Find where the given text appears and provide that cell's center as (X, Y) coordinate. 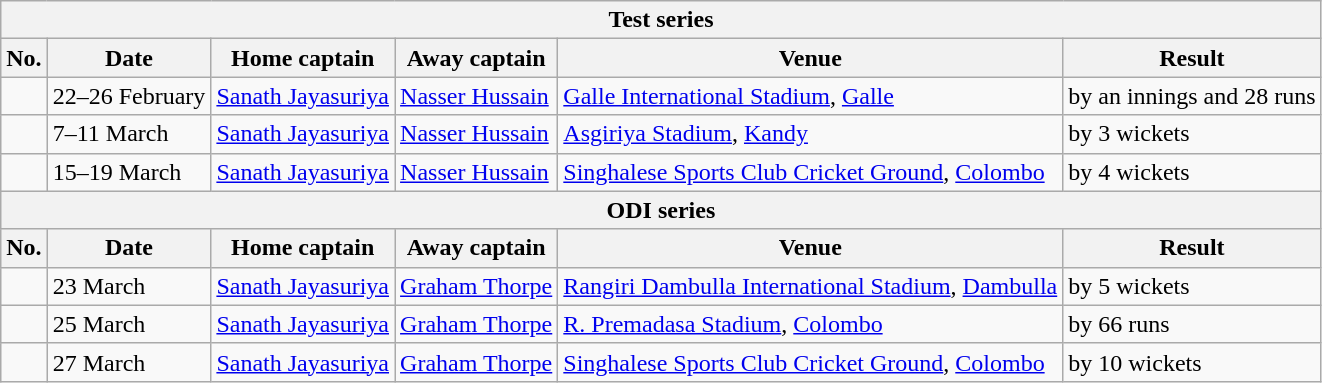
by 10 wickets (1192, 362)
R. Premadasa Stadium, Colombo (810, 324)
7–11 March (129, 134)
Galle International Stadium, Galle (810, 96)
by an innings and 28 runs (1192, 96)
by 3 wickets (1192, 134)
15–19 March (129, 172)
by 66 runs (1192, 324)
Asgiriya Stadium, Kandy (810, 134)
22–26 February (129, 96)
ODI series (661, 210)
Rangiri Dambulla International Stadium, Dambulla (810, 286)
by 5 wickets (1192, 286)
23 March (129, 286)
Test series (661, 20)
27 March (129, 362)
by 4 wickets (1192, 172)
25 March (129, 324)
